Capture the cell that displays the provided text and extract its (x, y) central coordinate. 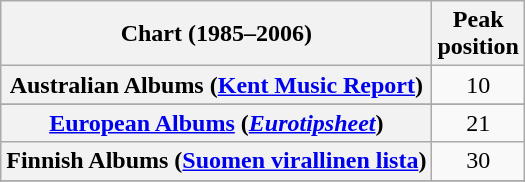
Chart (1985–2006) (216, 34)
21 (478, 123)
Peakposition (478, 34)
European Albums (Eurotipsheet) (216, 123)
Finnish Albums (Suomen virallinen lista) (216, 161)
10 (478, 85)
Australian Albums (Kent Music Report) (216, 85)
30 (478, 161)
